Extract the (x, y) coordinate from the center of the cell holding the provided text.  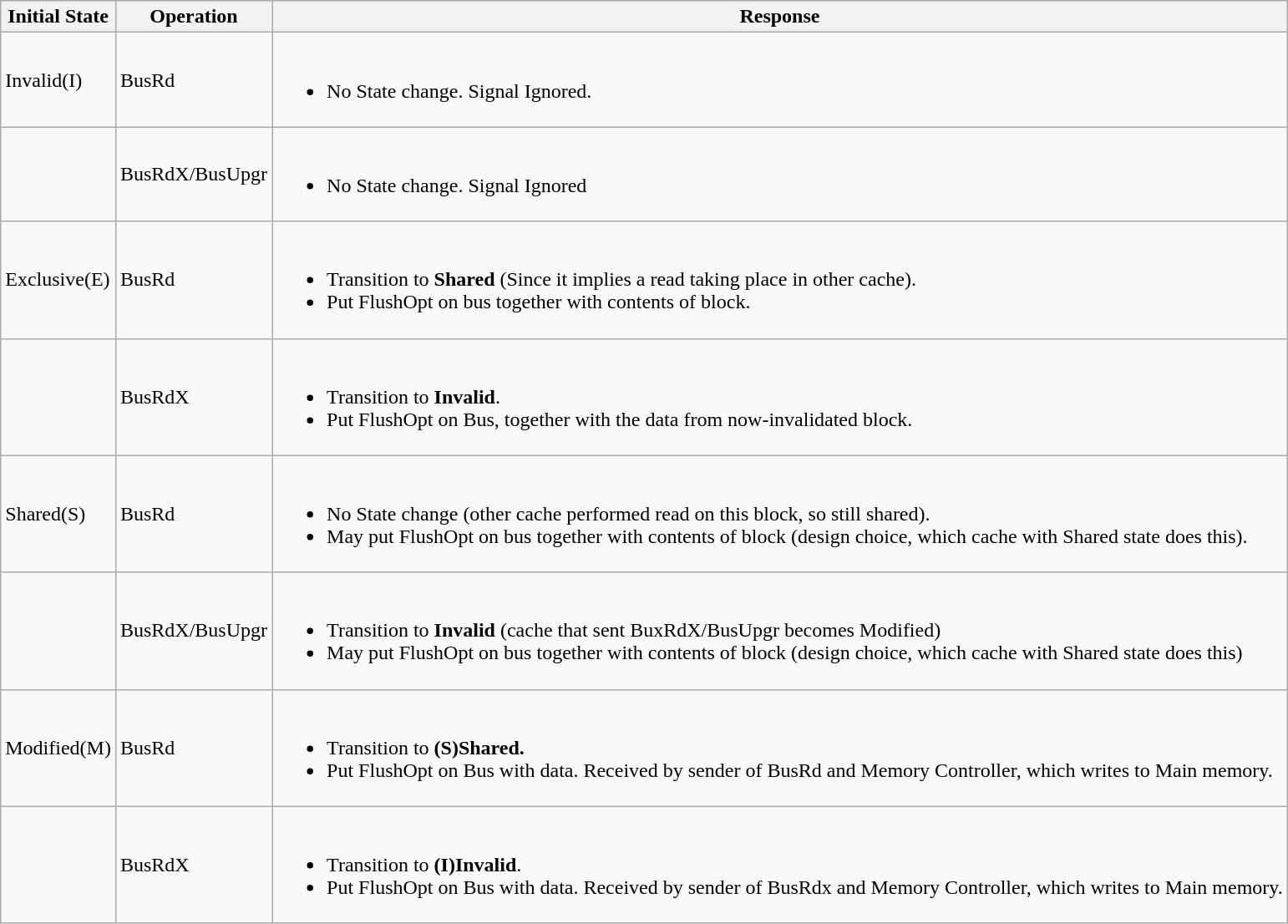
Transition to Shared (Since it implies a read taking place in other cache).Put FlushOpt on bus together with contents of block. (780, 280)
Operation (194, 17)
Exclusive(E) (58, 280)
Shared(S) (58, 514)
Initial State (58, 17)
Invalid(I) (58, 80)
Transition to (I)Invalid.Put FlushOpt on Bus with data. Received by sender of BusRdx and Memory Controller, which writes to Main memory. (780, 865)
No State change. Signal Ignored (780, 174)
Transition to (S)Shared.Put FlushOpt on Bus with data. Received by sender of BusRd and Memory Controller, which writes to Main memory. (780, 748)
No State change. Signal Ignored. (780, 80)
Transition to Invalid.Put FlushOpt on Bus, together with the data from now-invalidated block. (780, 397)
Modified(M) (58, 748)
Response (780, 17)
